Return (X, Y) of the center of cell containing provided text 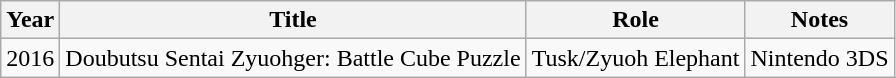
Role (636, 20)
Title (293, 20)
Tusk/Zyuoh Elephant (636, 58)
2016 (30, 58)
Notes (820, 20)
Year (30, 20)
Doubutsu Sentai Zyuohger: Battle Cube Puzzle (293, 58)
Nintendo 3DS (820, 58)
